Capture the cell that displays the provided text and extract its (X, Y) central coordinate. 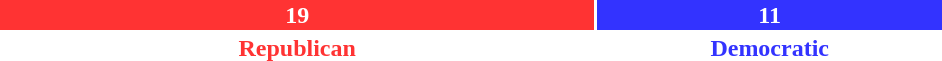
11 (770, 15)
19 (297, 15)
